From the cell containing the given text, extract its center point as (x, y) coordinate. 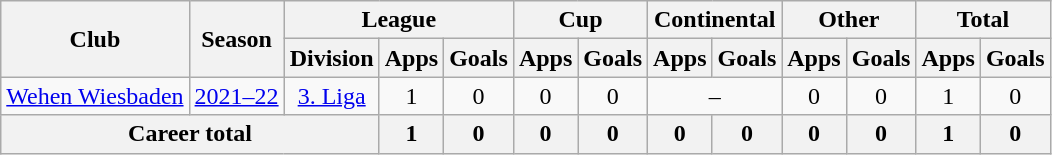
Cup (580, 20)
Club (95, 39)
Wehen Wiesbaden (95, 96)
Career total (190, 134)
2021–22 (236, 96)
Division (332, 58)
Continental (715, 20)
Total (983, 20)
Other (849, 20)
– (715, 96)
3. Liga (332, 96)
Season (236, 39)
League (398, 20)
